Detect which cell encompasses the target text, then output its (x, y) center coordinate. 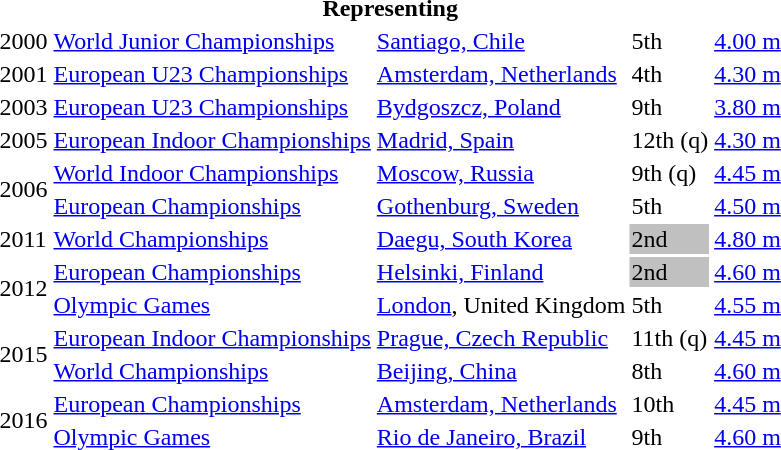
Olympic Games (212, 305)
Daegu, South Korea (501, 239)
Prague, Czech Republic (501, 338)
9th (670, 107)
Bydgoszcz, Poland (501, 107)
Madrid, Spain (501, 140)
4th (670, 74)
World Junior Championships (212, 41)
Beijing, China (501, 371)
Helsinki, Finland (501, 272)
12th (q) (670, 140)
8th (670, 371)
Santiago, Chile (501, 41)
11th (q) (670, 338)
World Indoor Championships (212, 173)
Gothenburg, Sweden (501, 206)
10th (670, 404)
London, United Kingdom (501, 305)
9th (q) (670, 173)
Moscow, Russia (501, 173)
